Provide the (x, y) coordinate of the cell's center where the given text is located.  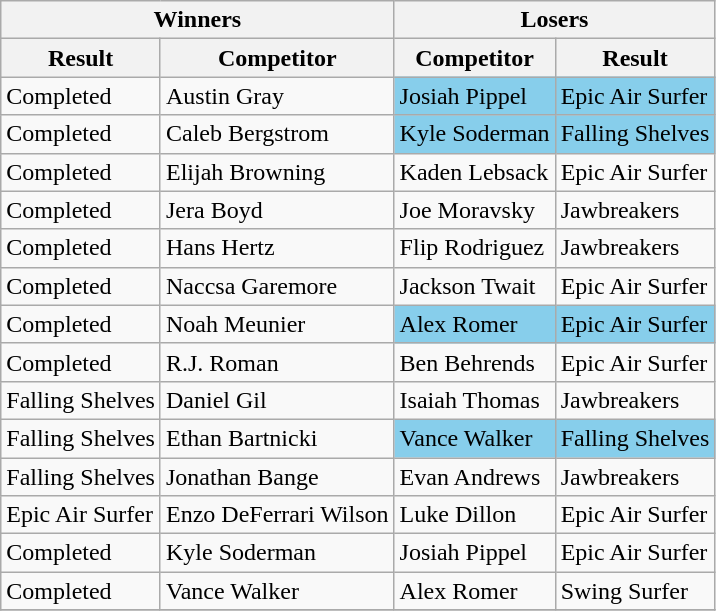
Daniel Gil (277, 400)
Luke Dillon (474, 515)
Enzo DeFerrari Wilson (277, 515)
Losers (554, 20)
Swing Surfer (635, 591)
Evan Andrews (474, 477)
Caleb Bergstrom (277, 134)
Winners (198, 20)
Jonathan Bange (277, 477)
Kaden Lebsack (474, 172)
Flip Rodriguez (474, 248)
Naccsa Garemore (277, 286)
Hans Hertz (277, 248)
Jackson Twait (474, 286)
Joe Moravsky (474, 210)
Noah Meunier (277, 324)
Jera Boyd (277, 210)
Ethan Bartnicki (277, 438)
R.J. Roman (277, 362)
Ben Behrends (474, 362)
Isaiah Thomas (474, 400)
Austin Gray (277, 96)
Elijah Browning (277, 172)
